Scan for the cell matching the given text and deliver its [x, y] coordinate at center. 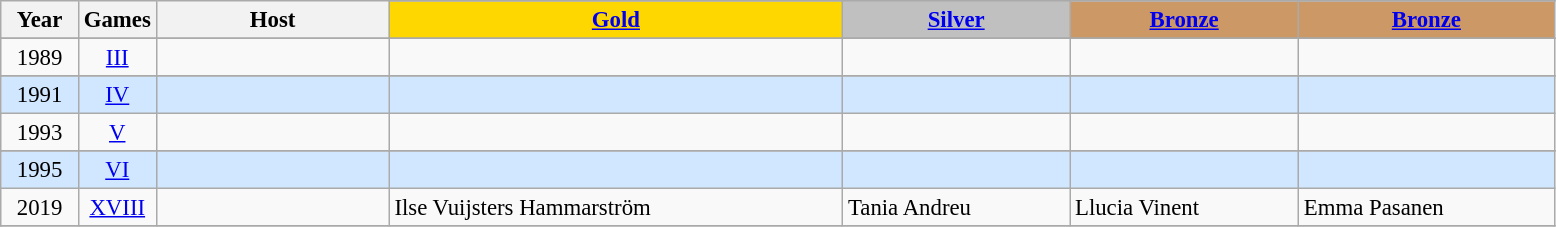
Llucia Vinent [1184, 208]
2019 [40, 208]
1995 [40, 170]
1993 [40, 133]
Emma Pasanen [1427, 208]
V [117, 133]
Host [272, 20]
III [117, 58]
Games [117, 20]
XVIII [117, 208]
1989 [40, 58]
VI [117, 170]
Gold [616, 20]
1991 [40, 95]
Tania Andreu [956, 208]
IV [117, 95]
Year [40, 20]
Silver [956, 20]
Ilse Vuijsters Hammarström [616, 208]
